Identify which cell holds the provided text, then report its [X, Y] central coordinate. 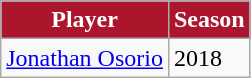
Season [209, 20]
Jonathan Osorio [85, 58]
Player [85, 20]
2018 [209, 58]
